Identify which cell holds the provided text, then report its [X, Y] central coordinate. 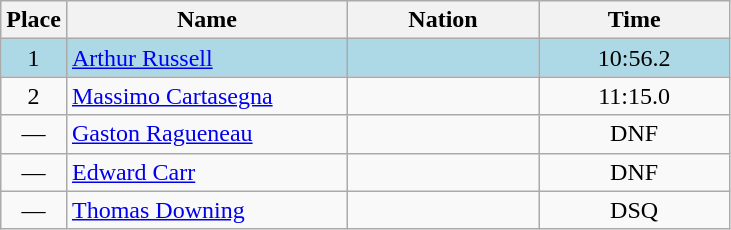
Place [34, 20]
Massimo Cartasegna [206, 96]
Edward Carr [206, 172]
Arthur Russell [206, 58]
Thomas Downing [206, 210]
Gaston Ragueneau [206, 134]
Time [634, 20]
11:15.0 [634, 96]
Nation [444, 20]
Name [206, 20]
1 [34, 58]
2 [34, 96]
DSQ [634, 210]
10:56.2 [634, 58]
